Output the (X, Y) coordinate of the center of the cell containing the given text.  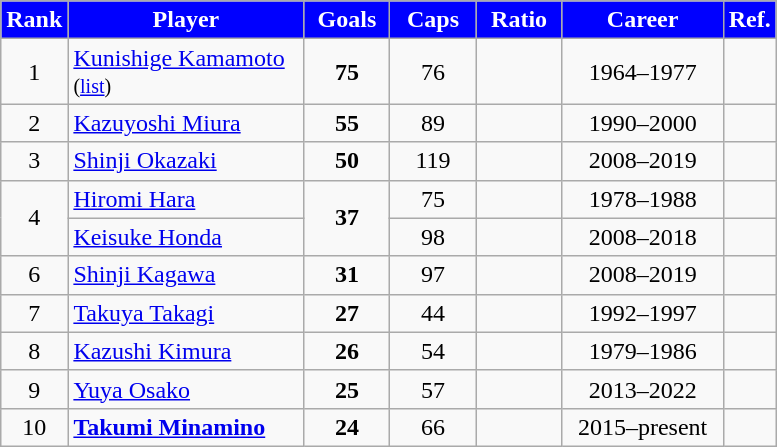
Ref. (750, 20)
Rank (34, 20)
3 (34, 161)
Shinji Okazaki (186, 161)
2013–2022 (642, 389)
1978–1988 (642, 199)
25 (347, 389)
Kunishige Kamamoto (list) (186, 72)
Caps (433, 20)
26 (347, 351)
54 (433, 351)
44 (433, 313)
Goals (347, 20)
Kazuyoshi Miura (186, 123)
4 (34, 218)
89 (433, 123)
97 (433, 275)
Keisuke Honda (186, 237)
Ratio (519, 20)
9 (34, 389)
31 (347, 275)
1990–2000 (642, 123)
2008–2018 (642, 237)
Takumi Minamino (186, 427)
1964–1977 (642, 72)
7 (34, 313)
Player (186, 20)
2 (34, 123)
57 (433, 389)
Shinji Kagawa (186, 275)
1 (34, 72)
55 (347, 123)
Hiromi Hara (186, 199)
119 (433, 161)
2015–present (642, 427)
1979–1986 (642, 351)
Kazushi Kimura (186, 351)
27 (347, 313)
50 (347, 161)
98 (433, 237)
76 (433, 72)
6 (34, 275)
37 (347, 218)
24 (347, 427)
Yuya Osako (186, 389)
10 (34, 427)
Career (642, 20)
1992–1997 (642, 313)
Takuya Takagi (186, 313)
8 (34, 351)
66 (433, 427)
